For the text-containing cell, return its midpoint in [x, y] coordinate format. 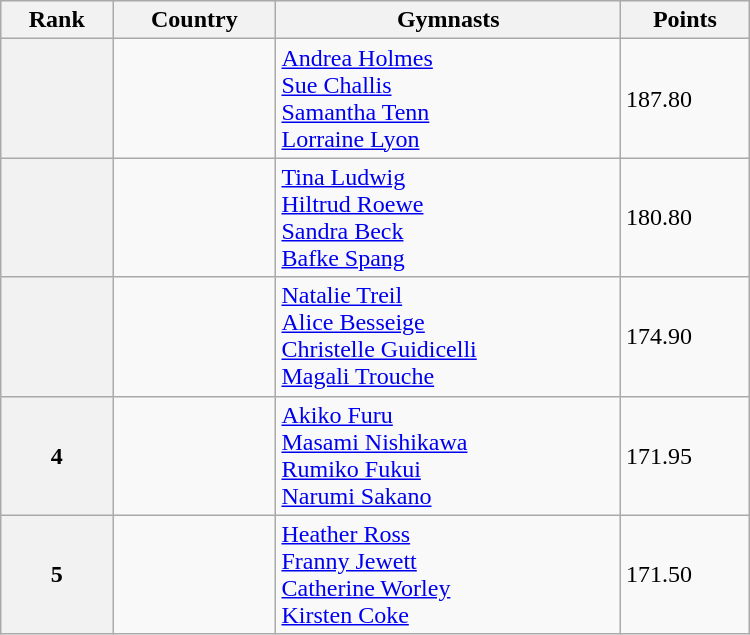
171.95 [686, 456]
187.80 [686, 98]
4 [57, 456]
Natalie Treil Alice Besseige Christelle Guidicelli Magali Trouche [448, 336]
180.80 [686, 218]
174.90 [686, 336]
5 [57, 574]
Rank [57, 20]
Country [194, 20]
Tina Ludwig Hiltrud Roewe Sandra Beck Bafke Spang [448, 218]
Heather Ross Franny Jewett Catherine Worley Kirsten Coke [448, 574]
171.50 [686, 574]
Points [686, 20]
Akiko Furu Masami Nishikawa Rumiko Fukui Narumi Sakano [448, 456]
Gymnasts [448, 20]
Andrea Holmes Sue Challis Samantha Tenn Lorraine Lyon [448, 98]
